Scan for the cell matching the given text and deliver its [x, y] coordinate at center. 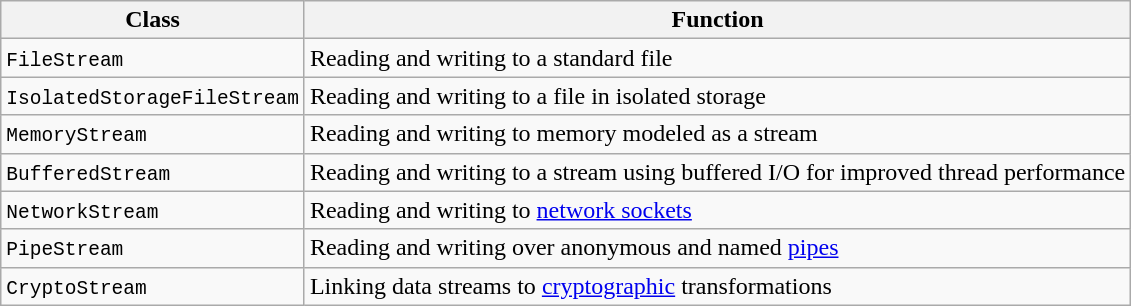
Reading and writing to a stream using buffered I/O for improved thread performance [717, 172]
Linking data streams to cryptographic transformations [717, 286]
Reading and writing to memory modeled as a stream [717, 134]
Reading and writing over anonymous and named pipes [717, 248]
CryptoStream [153, 286]
MemoryStream [153, 134]
BufferedStream [153, 172]
NetworkStream [153, 210]
Reading and writing to network sockets [717, 210]
Function [717, 20]
Reading and writing to a standard file [717, 58]
Class [153, 20]
Reading and writing to a file in isolated storage [717, 96]
FileStream [153, 58]
PipeStream [153, 248]
IsolatedStorageFileStream [153, 96]
